For the text-containing cell, return its midpoint in (X, Y) coordinate format. 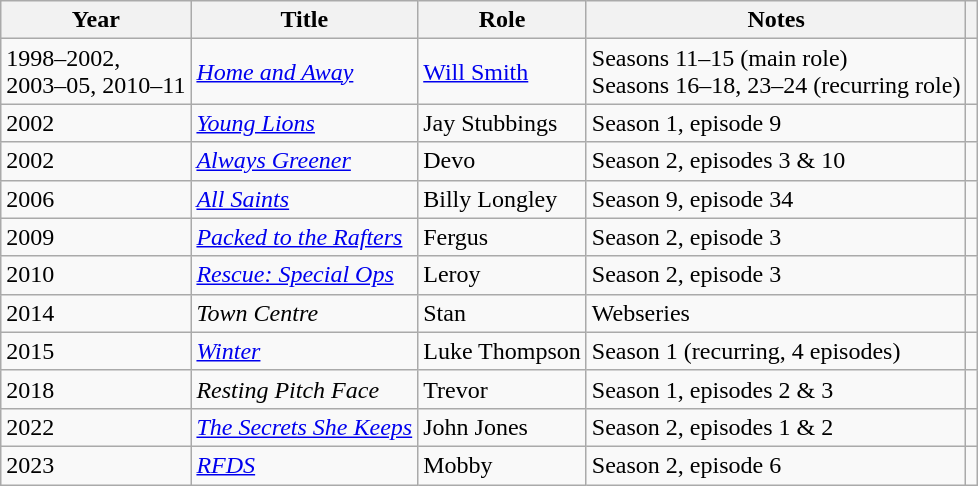
RFDS (304, 465)
Notes (776, 20)
Season 2, episodes 3 & 10 (776, 161)
Mobby (502, 465)
Season 2, episode 6 (776, 465)
2014 (96, 313)
Webseries (776, 313)
2010 (96, 275)
Role (502, 20)
Town Centre (304, 313)
Home and Away (304, 72)
Young Lions (304, 123)
Jay Stubbings (502, 123)
Stan (502, 313)
Rescue: Special Ops (304, 275)
2022 (96, 427)
John Jones (502, 427)
2018 (96, 389)
Devo (502, 161)
Season 1 (recurring, 4 episodes) (776, 351)
Always Greener (304, 161)
Season 2, episodes 1 & 2 (776, 427)
1998–2002,2003–05, 2010–11 (96, 72)
Will Smith (502, 72)
Packed to the Rafters (304, 237)
Resting Pitch Face (304, 389)
Title (304, 20)
All Saints (304, 199)
Trevor (502, 389)
Season 1, episodes 2 & 3 (776, 389)
The Secrets She Keeps (304, 427)
2015 (96, 351)
Leroy (502, 275)
Fergus (502, 237)
Year (96, 20)
Luke Thompson (502, 351)
Seasons 11–15 (main role)Seasons 16–18, 23–24 (recurring role) (776, 72)
Billy Longley (502, 199)
Winter (304, 351)
Season 1, episode 9 (776, 123)
2006 (96, 199)
Season 9, episode 34 (776, 199)
2009 (96, 237)
2023 (96, 465)
